Scan for the cell matching the given text and deliver its (X, Y) coordinate at center. 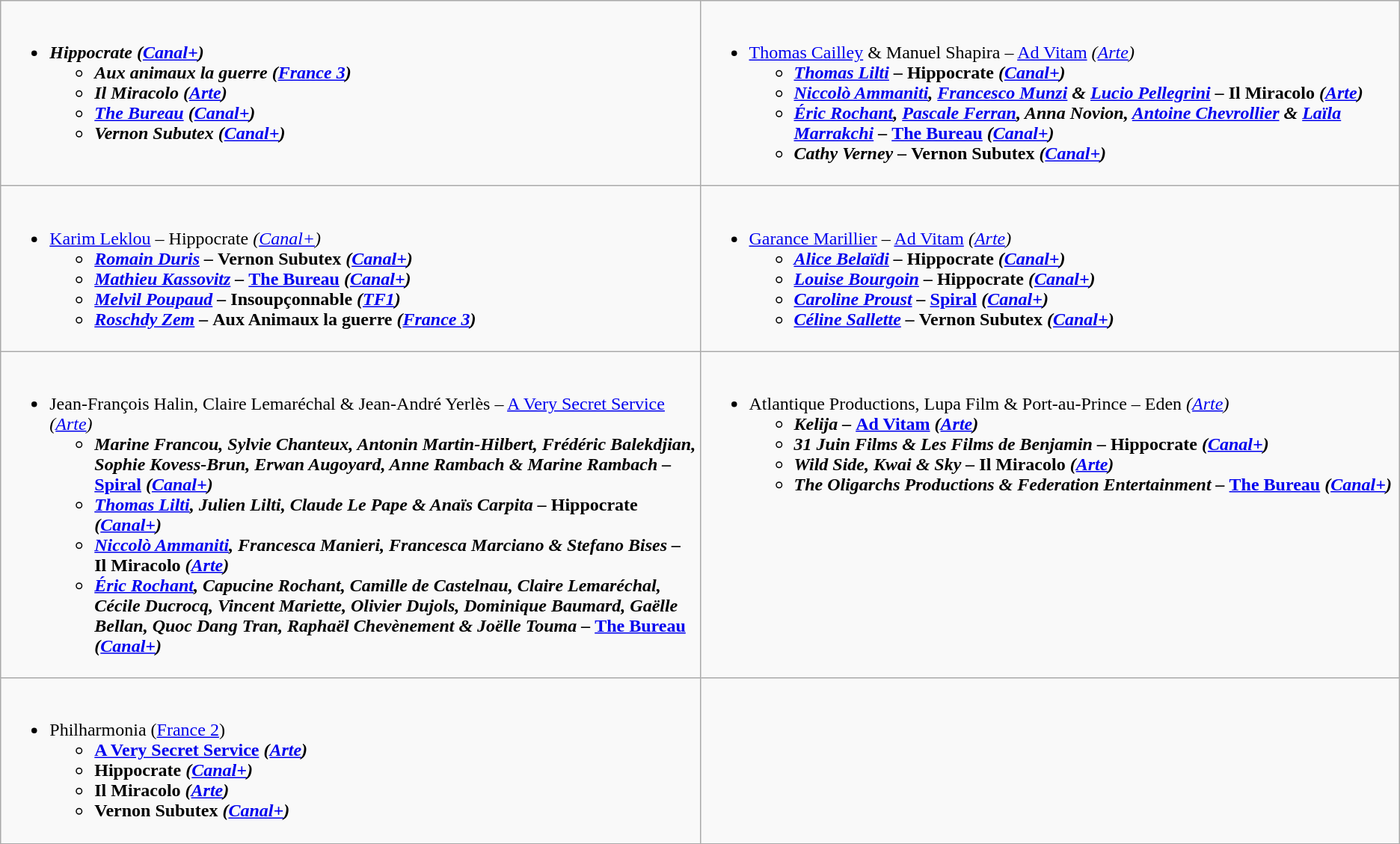
Hippocrate (Canal+)Aux animaux la guerre (France 3)Il Miracolo (Arte)The Bureau (Canal+)Vernon Subutex (Canal+) (350, 93)
Philharmonia (France 2)A Very Secret Service (Arte)Hippocrate (Canal+)Il Miracolo (Arte)Vernon Subutex (Canal+) (350, 761)
